Capture the cell that displays the provided text and extract its [X, Y] central coordinate. 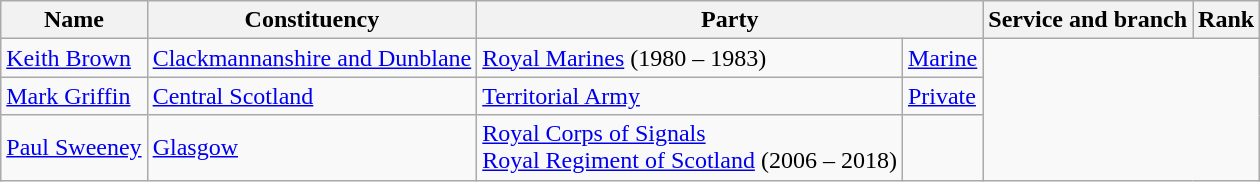
Territorial Army [690, 96]
Private [942, 96]
Marine [942, 58]
Party [730, 20]
Glasgow [312, 148]
Clackmannanshire and Dunblane [312, 58]
Central Scotland [312, 96]
Paul Sweeney [74, 148]
Keith Brown [74, 58]
Royal Corps of SignalsRoyal Regiment of Scotland (2006 – 2018) [690, 148]
Name [74, 20]
Royal Marines (1980 – 1983) [690, 58]
Constituency [312, 20]
Service and branch [1088, 20]
Rank [1226, 20]
Mark Griffin [74, 96]
